Return the (x, y) coordinate for the center point of the cell that contains the specified text.  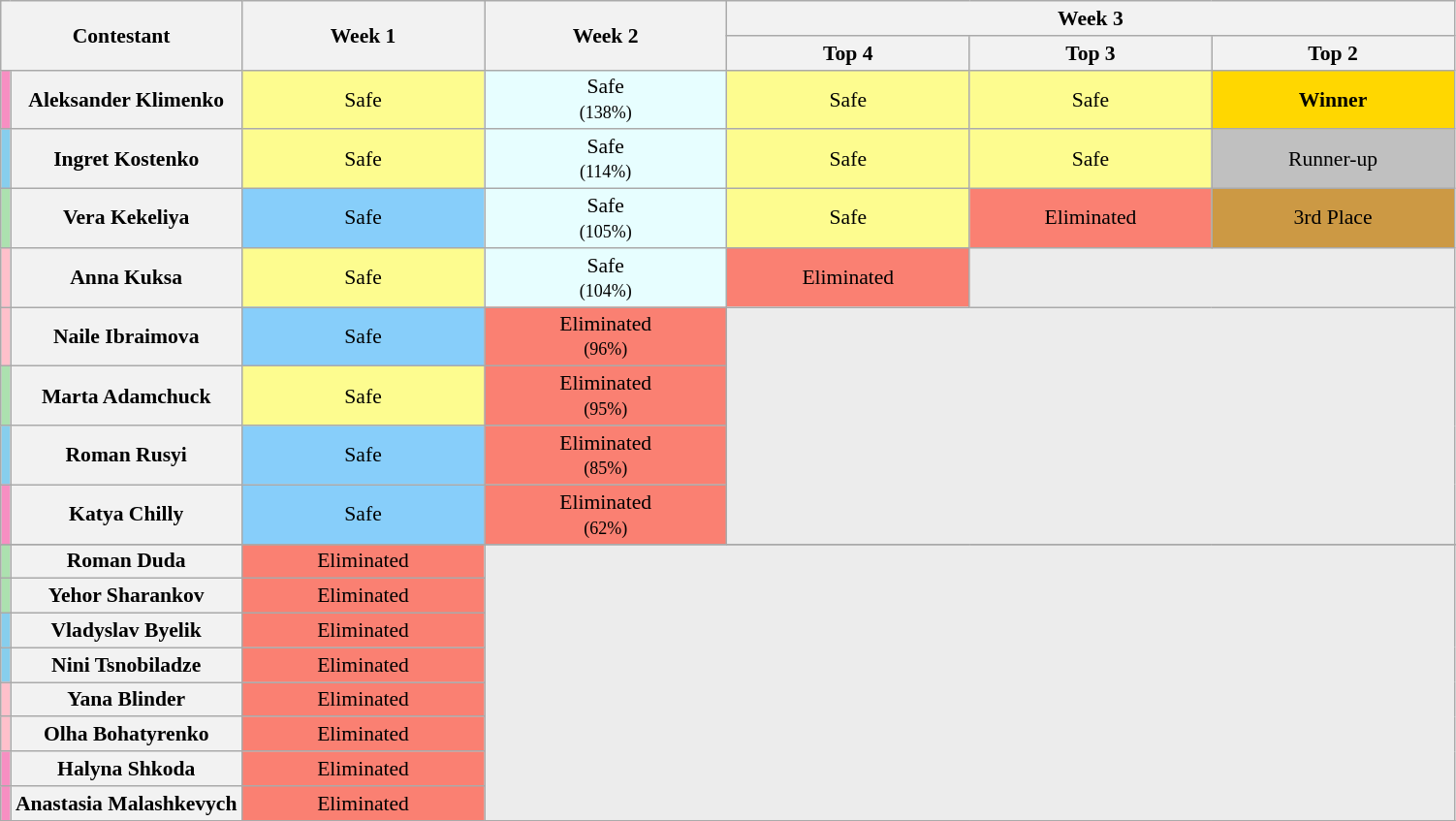
Aleksander Klimenko (126, 99)
Week 2 (606, 35)
Week 1 (363, 35)
Safe(138%) (606, 99)
Olha Bohatyrenko (126, 735)
Eliminated(95%) (606, 395)
Week 3 (1091, 18)
Naile Ibraimova (126, 337)
Anna Kuksа (126, 277)
Top 3 (1091, 53)
Vladyslav Byelik (126, 631)
Anastasia Malashkevych (126, 804)
Yana Blinder (126, 700)
Winner (1333, 99)
Vera Kekeliya (126, 219)
Eliminated(96%) (606, 337)
Safe(104%) (606, 277)
Eliminated(85%) (606, 456)
Runner-up (1333, 159)
Nini Tsnobiladze (126, 665)
Top 4 (848, 53)
3rd Place (1333, 219)
Katya Chilly (126, 514)
Top 2 (1333, 53)
Yehor Sharankov (126, 596)
Contestant (122, 35)
Safe(105%) (606, 219)
Roman Duda (126, 561)
Marta Adamchuck (126, 395)
Eliminated(62%) (606, 514)
Halyna Shkoda (126, 769)
Ingret Kostenko (126, 159)
Safe(114%) (606, 159)
Roman Rusyi (126, 456)
